Pinpoint the cell where the given text exists, returning its [X, Y] midpoint coordinate. 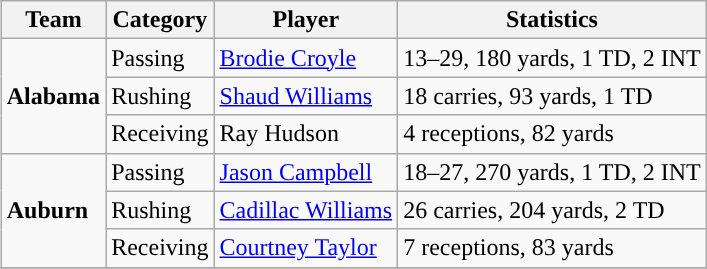
18 carries, 93 yards, 1 TD [552, 96]
13–29, 180 yards, 1 TD, 2 INT [552, 58]
26 carries, 204 yards, 2 TD [552, 210]
Auburn [53, 210]
Team [53, 20]
Brodie Croyle [306, 58]
Courtney Taylor [306, 248]
7 receptions, 83 yards [552, 248]
Ray Hudson [306, 134]
4 receptions, 82 yards [552, 134]
18–27, 270 yards, 1 TD, 2 INT [552, 172]
Statistics [552, 20]
Cadillac Williams [306, 210]
Player [306, 20]
Jason Campbell [306, 172]
Alabama [53, 96]
Category [160, 20]
Shaud Williams [306, 96]
